Output the [x, y] coordinate of the center of the cell containing the given text.  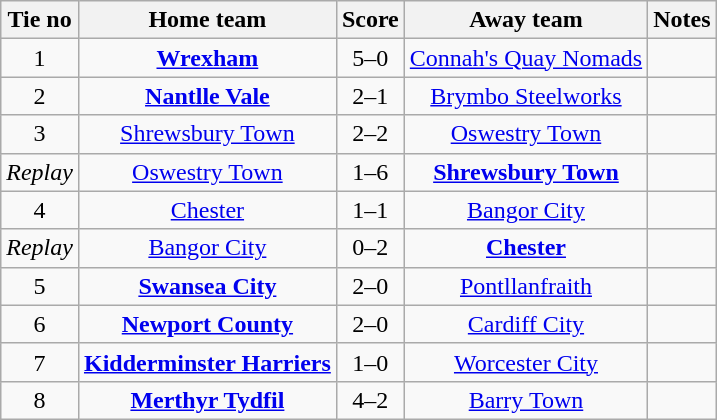
Home team [207, 20]
Tie no [40, 20]
2–2 [370, 134]
Cardiff City [526, 324]
6 [40, 324]
4–2 [370, 400]
Nantlle Vale [207, 96]
1 [40, 58]
1–6 [370, 172]
3 [40, 134]
Pontllanfraith [526, 286]
Merthyr Tydfil [207, 400]
5–0 [370, 58]
Brymbo Steelworks [526, 96]
4 [40, 210]
Wrexham [207, 58]
Newport County [207, 324]
Worcester City [526, 362]
7 [40, 362]
Barry Town [526, 400]
5 [40, 286]
Notes [682, 20]
Score [370, 20]
2–1 [370, 96]
Swansea City [207, 286]
1–1 [370, 210]
Away team [526, 20]
0–2 [370, 248]
8 [40, 400]
Connah's Quay Nomads [526, 58]
Kidderminster Harriers [207, 362]
1–0 [370, 362]
2 [40, 96]
